Return the (X, Y) coordinate for the center point of the cell that contains the specified text.  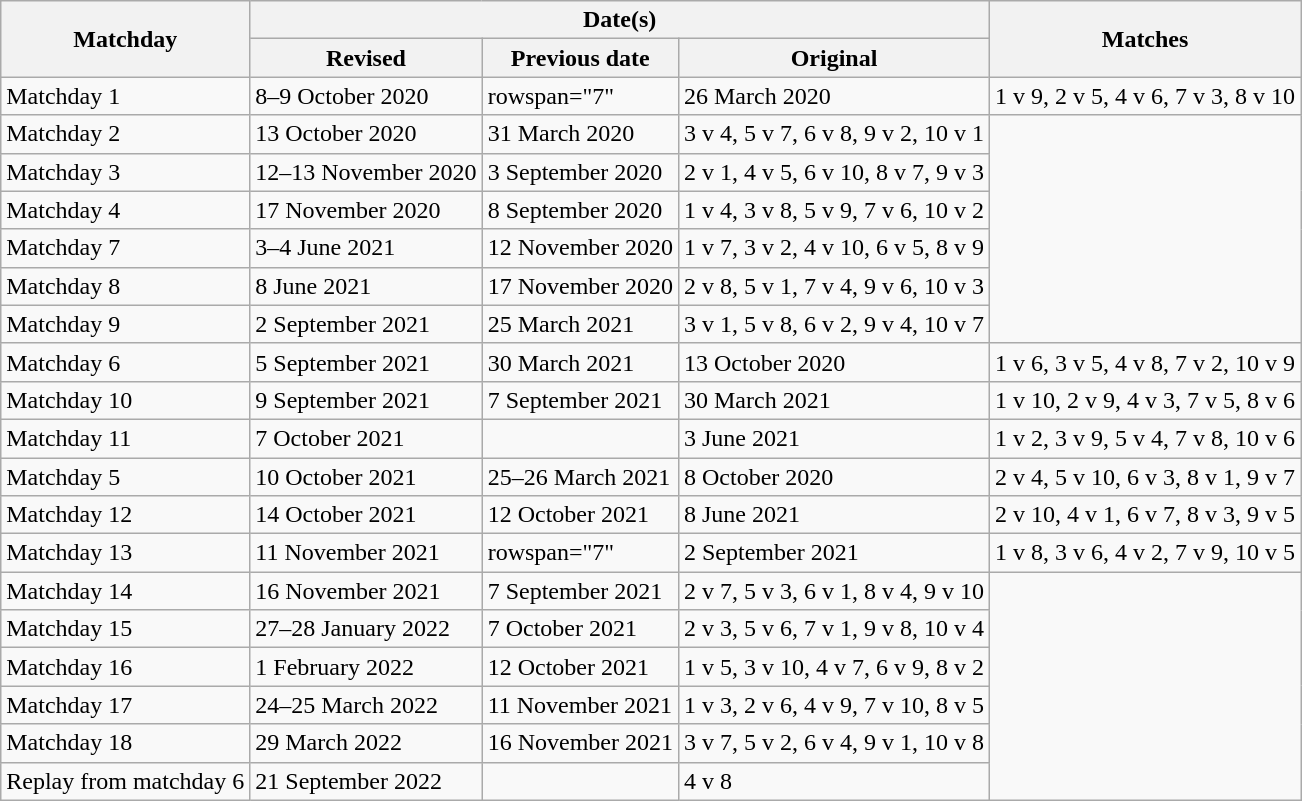
Matchday 17 (126, 705)
Matchday 18 (126, 743)
Original (834, 58)
Matchday 13 (126, 553)
8 September 2020 (580, 210)
Matchday 15 (126, 629)
1 v 8, 3 v 6, 4 v 2, 7 v 9, 10 v 5 (1146, 553)
14 October 2021 (366, 515)
3 v 1, 5 v 8, 6 v 2, 9 v 4, 10 v 7 (834, 324)
2 v 4, 5 v 10, 6 v 3, 8 v 1, 9 v 7 (1146, 477)
21 September 2022 (366, 781)
2 v 8, 5 v 1, 7 v 4, 9 v 6, 10 v 3 (834, 286)
Revised (366, 58)
1 v 2, 3 v 9, 5 v 4, 7 v 8, 10 v 6 (1146, 438)
1 v 10, 2 v 9, 4 v 3, 7 v 5, 8 v 6 (1146, 400)
Matchday 5 (126, 477)
12 November 2020 (580, 248)
Matchday 4 (126, 210)
1 v 3, 2 v 6, 4 v 9, 7 v 10, 8 v 5 (834, 705)
5 September 2021 (366, 362)
26 March 2020 (834, 96)
Matches (1146, 39)
1 v 6, 3 v 5, 4 v 8, 7 v 2, 10 v 9 (1146, 362)
4 v 8 (834, 781)
Matchday 11 (126, 438)
Previous date (580, 58)
9 September 2021 (366, 400)
Matchday 3 (126, 172)
Matchday 16 (126, 667)
8 October 2020 (834, 477)
Matchday 7 (126, 248)
25–26 March 2021 (580, 477)
1 v 9, 2 v 5, 4 v 6, 7 v 3, 8 v 10 (1146, 96)
2 v 1, 4 v 5, 6 v 10, 8 v 7, 9 v 3 (834, 172)
Date(s) (620, 20)
Matchday 10 (126, 400)
3 v 7, 5 v 2, 6 v 4, 9 v 1, 10 v 8 (834, 743)
3 June 2021 (834, 438)
Replay from matchday 6 (126, 781)
Matchday 6 (126, 362)
1 v 4, 3 v 8, 5 v 9, 7 v 6, 10 v 2 (834, 210)
Matchday 8 (126, 286)
24–25 March 2022 (366, 705)
2 v 10, 4 v 1, 6 v 7, 8 v 3, 9 v 5 (1146, 515)
Matchday 1 (126, 96)
3 v 4, 5 v 7, 6 v 8, 9 v 2, 10 v 1 (834, 134)
Matchday (126, 39)
8–9 October 2020 (366, 96)
1 February 2022 (366, 667)
10 October 2021 (366, 477)
Matchday 2 (126, 134)
Matchday 12 (126, 515)
29 March 2022 (366, 743)
12–13 November 2020 (366, 172)
2 v 3, 5 v 6, 7 v 1, 9 v 8, 10 v 4 (834, 629)
3–4 June 2021 (366, 248)
1 v 7, 3 v 2, 4 v 10, 6 v 5, 8 v 9 (834, 248)
1 v 5, 3 v 10, 4 v 7, 6 v 9, 8 v 2 (834, 667)
Matchday 9 (126, 324)
27–28 January 2022 (366, 629)
31 March 2020 (580, 134)
2 v 7, 5 v 3, 6 v 1, 8 v 4, 9 v 10 (834, 591)
25 March 2021 (580, 324)
Matchday 14 (126, 591)
3 September 2020 (580, 172)
